Locate the cell with the specified text and output its (X, Y) center coordinate. 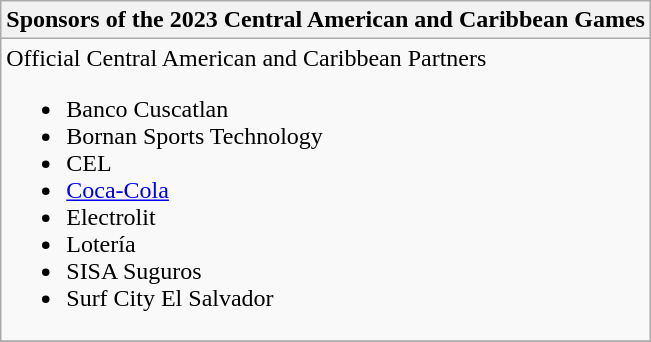
Sponsors of the 2023 Central American and Caribbean Games (326, 20)
Official Central American and Caribbean PartnersBanco CuscatlanBornan Sports TechnologyCELCoca-ColaElectrolitLoteríaSISA SugurosSurf City El Salvador (326, 190)
